Scan for the cell matching the given text and deliver its (X, Y) coordinate at center. 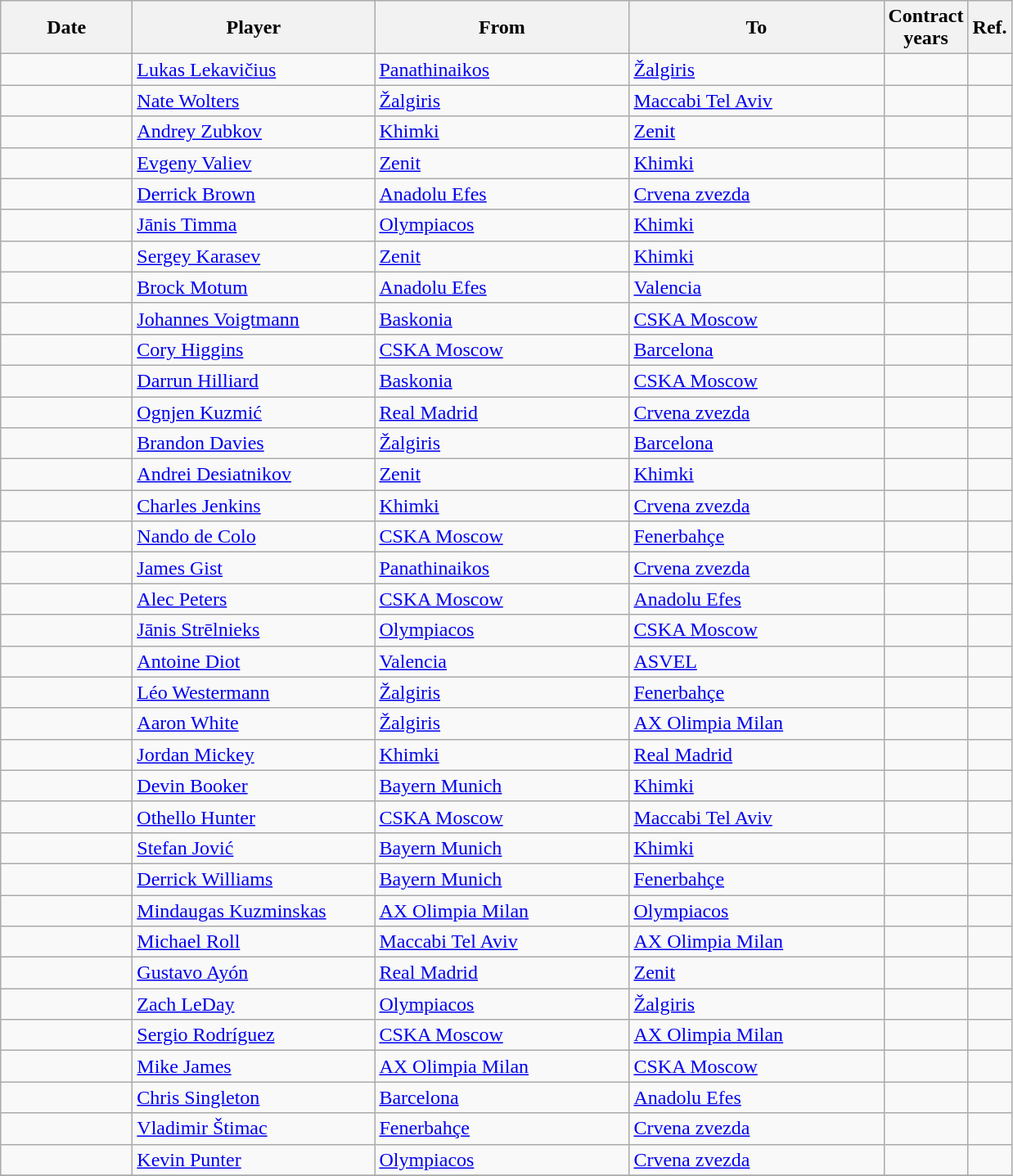
Sergey Karasev (254, 256)
Ref. (990, 28)
James Gist (254, 568)
Jordan Mickey (254, 755)
Mindaugas Kuzminskas (254, 911)
Michael Roll (254, 942)
Lukas Lekavičius (254, 70)
Charles Jenkins (254, 506)
Sergio Rodríguez (254, 1035)
Nate Wolters (254, 101)
Léo Westermann (254, 692)
From (502, 28)
Aaron White (254, 723)
Date (67, 28)
Nando de Colo (254, 537)
Contractyears (926, 28)
Devin Booker (254, 786)
Brock Motum (254, 287)
Darrun Hilliard (254, 381)
Derrick Brown (254, 194)
Player (254, 28)
Zach LeDay (254, 1004)
Mike James (254, 1066)
Vladimir Štimac (254, 1129)
Ognjen Kuzmić (254, 412)
Stefan Jović (254, 848)
Antoine Diot (254, 661)
Johannes Voigtmann (254, 318)
Jānis Strēlnieks (254, 630)
Jānis Timma (254, 225)
Andrey Zubkov (254, 132)
Gustavo Ayón (254, 973)
Cory Higgins (254, 349)
Kevin Punter (254, 1160)
Chris Singleton (254, 1097)
Andrei Desiatnikov (254, 475)
Brandon Davies (254, 444)
Derrick Williams (254, 879)
To (756, 28)
Alec Peters (254, 599)
Othello Hunter (254, 817)
Evgeny Valiev (254, 163)
ASVEL (756, 661)
